Pinpoint the cell where the given text exists, returning its [X, Y] midpoint coordinate. 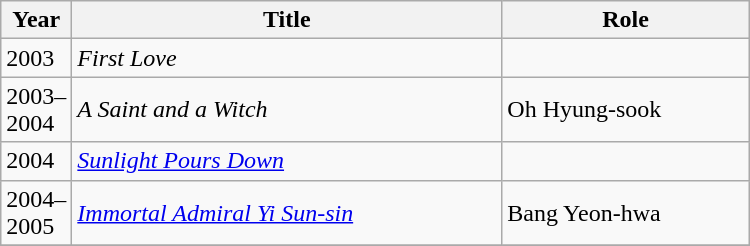
2004 [36, 161]
Bang Yeon-hwa [626, 212]
2003 [36, 58]
First Love [287, 58]
Year [36, 20]
Sunlight Pours Down [287, 161]
A Saint and a Witch [287, 110]
2004–2005 [36, 212]
2003–2004 [36, 110]
Role [626, 20]
Immortal Admiral Yi Sun-sin [287, 212]
Oh Hyung-sook [626, 110]
Title [287, 20]
